Find where the given text appears and provide that cell's center as (x, y) coordinate. 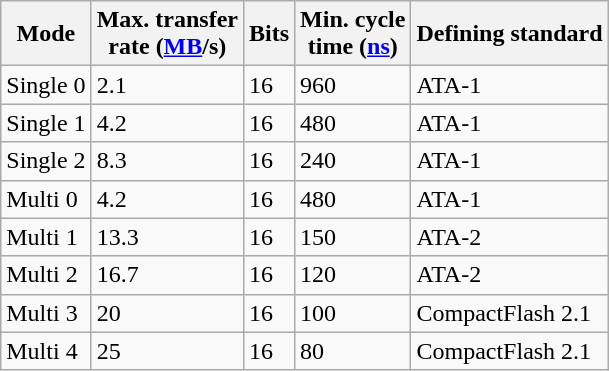
16.7 (167, 275)
960 (353, 85)
Max. transfer rate (MB/s) (167, 34)
Multi 2 (46, 275)
Single 1 (46, 123)
240 (353, 161)
100 (353, 313)
2.1 (167, 85)
Single 0 (46, 85)
25 (167, 351)
13.3 (167, 237)
Multi 3 (46, 313)
80 (353, 351)
Bits (268, 34)
Multi 0 (46, 199)
150 (353, 237)
Min. cycle time (ns) (353, 34)
120 (353, 275)
Mode (46, 34)
Multi 1 (46, 237)
20 (167, 313)
Defining standard (510, 34)
Single 2 (46, 161)
Multi 4 (46, 351)
8.3 (167, 161)
